Return [X, Y] of the center of cell containing provided text 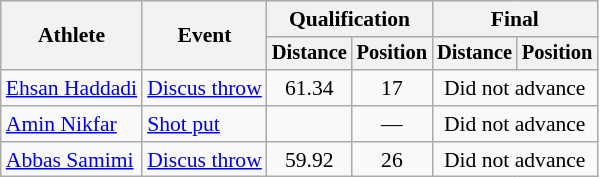
Event [204, 36]
61.34 [310, 88]
— [392, 124]
Ehsan Haddadi [72, 88]
Discus throw [204, 88]
17 [392, 88]
Shot put [204, 124]
Final [514, 19]
Athlete [72, 36]
Amin Nikfar [72, 124]
Qualification [350, 19]
